From the cell containing the given text, extract its center point as (X, Y) coordinate. 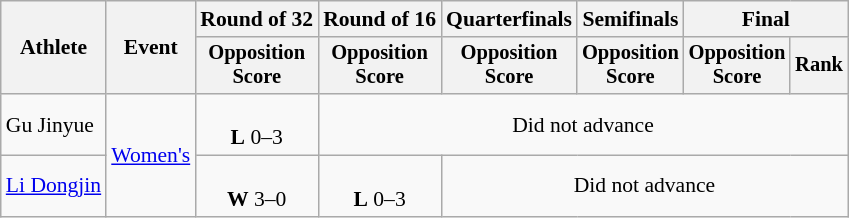
Athlete (54, 48)
Quarterfinals (509, 19)
W 3–0 (256, 186)
Round of 16 (380, 19)
Final (766, 19)
Round of 32 (256, 19)
Gu Jinyue (54, 124)
Rank (819, 66)
Li Dongjin (54, 186)
Semifinals (630, 19)
Women's (150, 155)
Event (150, 48)
